Locate the cell with the specified text and output its (X, Y) center coordinate. 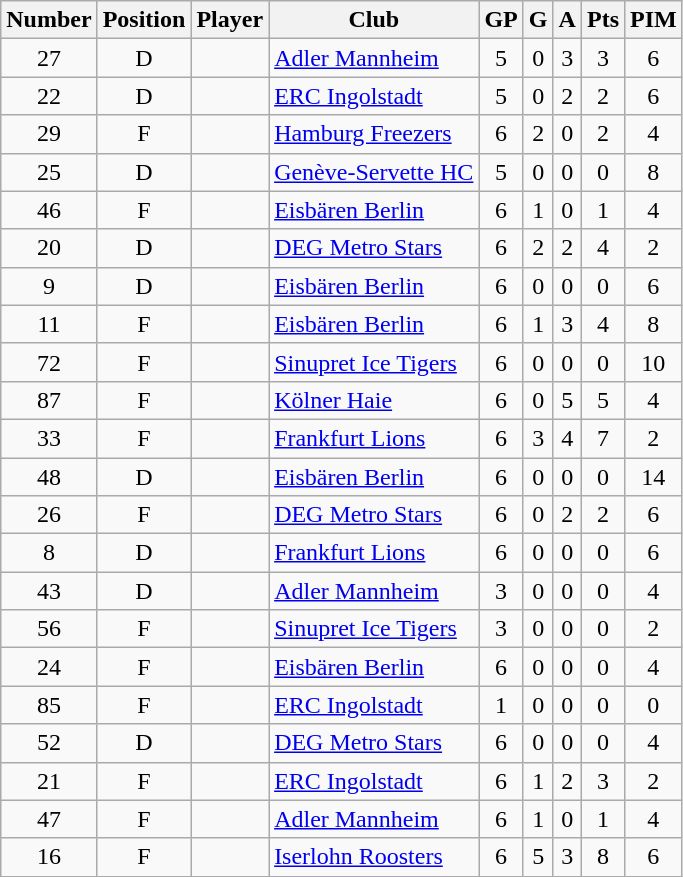
72 (49, 362)
20 (49, 248)
52 (49, 743)
16 (49, 857)
Club (374, 20)
Genève-Servette HC (374, 172)
21 (49, 781)
9 (49, 286)
Hamburg Freezers (374, 134)
33 (49, 438)
47 (49, 819)
10 (654, 362)
G (538, 20)
87 (49, 400)
11 (49, 324)
29 (49, 134)
Position (144, 20)
24 (49, 667)
25 (49, 172)
Iserlohn Roosters (374, 857)
Pts (602, 20)
Player (230, 20)
27 (49, 58)
GP (501, 20)
PIM (654, 20)
26 (49, 515)
43 (49, 591)
7 (602, 438)
46 (49, 210)
56 (49, 629)
A (567, 20)
14 (654, 477)
Number (49, 20)
85 (49, 705)
22 (49, 96)
Kölner Haie (374, 400)
48 (49, 477)
